Determine the [x, y] coordinate at the center of the cell enclosing the given text.  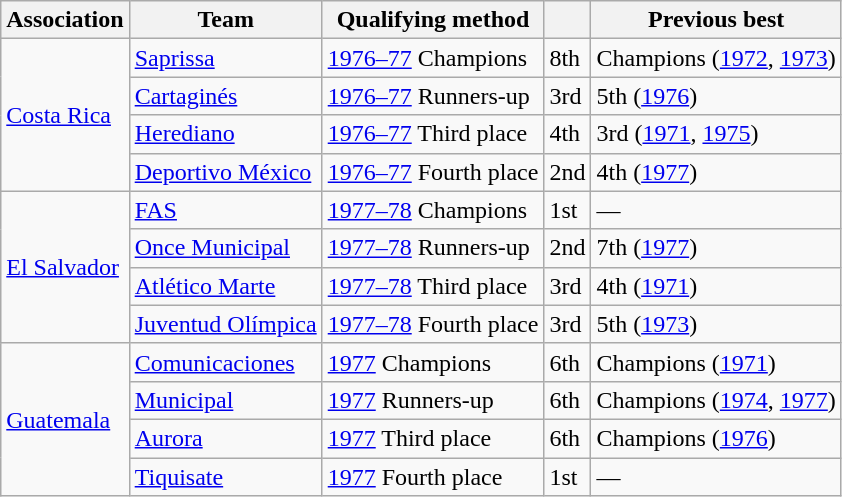
Champions (1976) [716, 438]
Champions (1972, 1973) [716, 58]
5th (1973) [716, 324]
1977 Fourth place [433, 477]
1976–77 Fourth place [433, 172]
Herediano [226, 134]
Champions (1974, 1977) [716, 400]
8th [568, 58]
Tiquisate [226, 477]
Cartaginés [226, 96]
4th (1971) [716, 286]
1977–78 Runners-up [433, 248]
Juventud Olímpica [226, 324]
Comunicaciones [226, 362]
1976–77 Third place [433, 134]
7th (1977) [716, 248]
Municipal [226, 400]
Costa Rica [65, 115]
Saprissa [226, 58]
Previous best [716, 20]
Team [226, 20]
Champions (1971) [716, 362]
3rd (1971, 1975) [716, 134]
Aurora [226, 438]
Association [65, 20]
1977–78 Fourth place [433, 324]
1976–77 Champions [433, 58]
1976–77 Runners-up [433, 96]
Guatemala [65, 419]
4th (1977) [716, 172]
El Salvador [65, 267]
Once Municipal [226, 248]
1977–78 Third place [433, 286]
5th (1976) [716, 96]
1977 Champions [433, 362]
1977 Runners-up [433, 400]
1977–78 Champions [433, 210]
Qualifying method [433, 20]
FAS [226, 210]
Deportivo México [226, 172]
4th [568, 134]
1977 Third place [433, 438]
Atlético Marte [226, 286]
